Determine the (X, Y) coordinate at the center of the cell enclosing the given text.  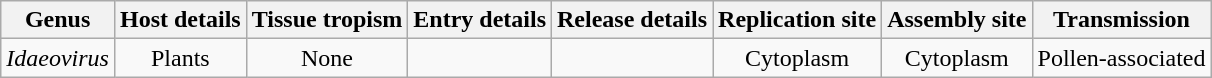
Idaeovirus (58, 58)
Transmission (1122, 20)
Host details (180, 20)
Pollen-associated (1122, 58)
Plants (180, 58)
Assembly site (957, 20)
Release details (632, 20)
Tissue tropism (327, 20)
None (327, 58)
Genus (58, 20)
Entry details (480, 20)
Replication site (798, 20)
